Extract the (X, Y) coordinate from the center of the cell holding the provided text.  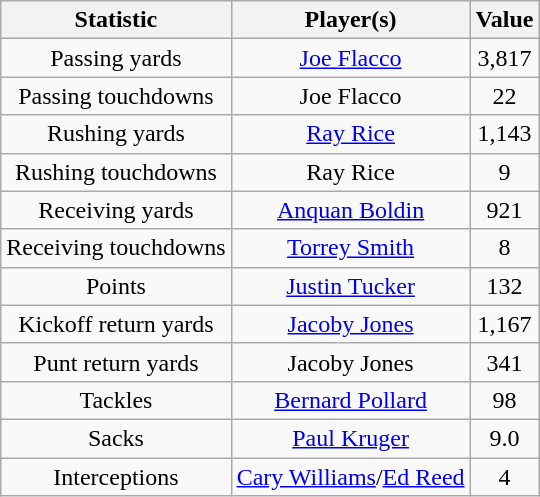
Sacks (116, 438)
9.0 (504, 438)
341 (504, 362)
Tackles (116, 400)
Paul Kruger (350, 438)
Passing touchdowns (116, 96)
Kickoff return yards (116, 324)
Justin Tucker (350, 286)
Value (504, 20)
4 (504, 477)
Receiving touchdowns (116, 248)
Cary Williams/Ed Reed (350, 477)
1,167 (504, 324)
Rushing yards (116, 134)
98 (504, 400)
Passing yards (116, 58)
Interceptions (116, 477)
Statistic (116, 20)
Punt return yards (116, 362)
1,143 (504, 134)
8 (504, 248)
Anquan Boldin (350, 210)
Points (116, 286)
132 (504, 286)
Player(s) (350, 20)
Rushing touchdowns (116, 172)
Bernard Pollard (350, 400)
921 (504, 210)
3,817 (504, 58)
Torrey Smith (350, 248)
Receiving yards (116, 210)
9 (504, 172)
22 (504, 96)
